Extract the (X, Y) coordinate from the center of the cell holding the provided text.  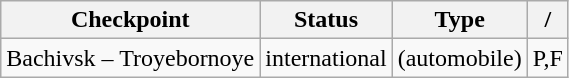
P,F (548, 58)
international (326, 58)
/ (548, 20)
(automobile) (460, 58)
Type (460, 20)
Bachivsk – Troyebornoye (130, 58)
Status (326, 20)
Checkpoint (130, 20)
